Detect which cell encompasses the target text, then output its (x, y) center coordinate. 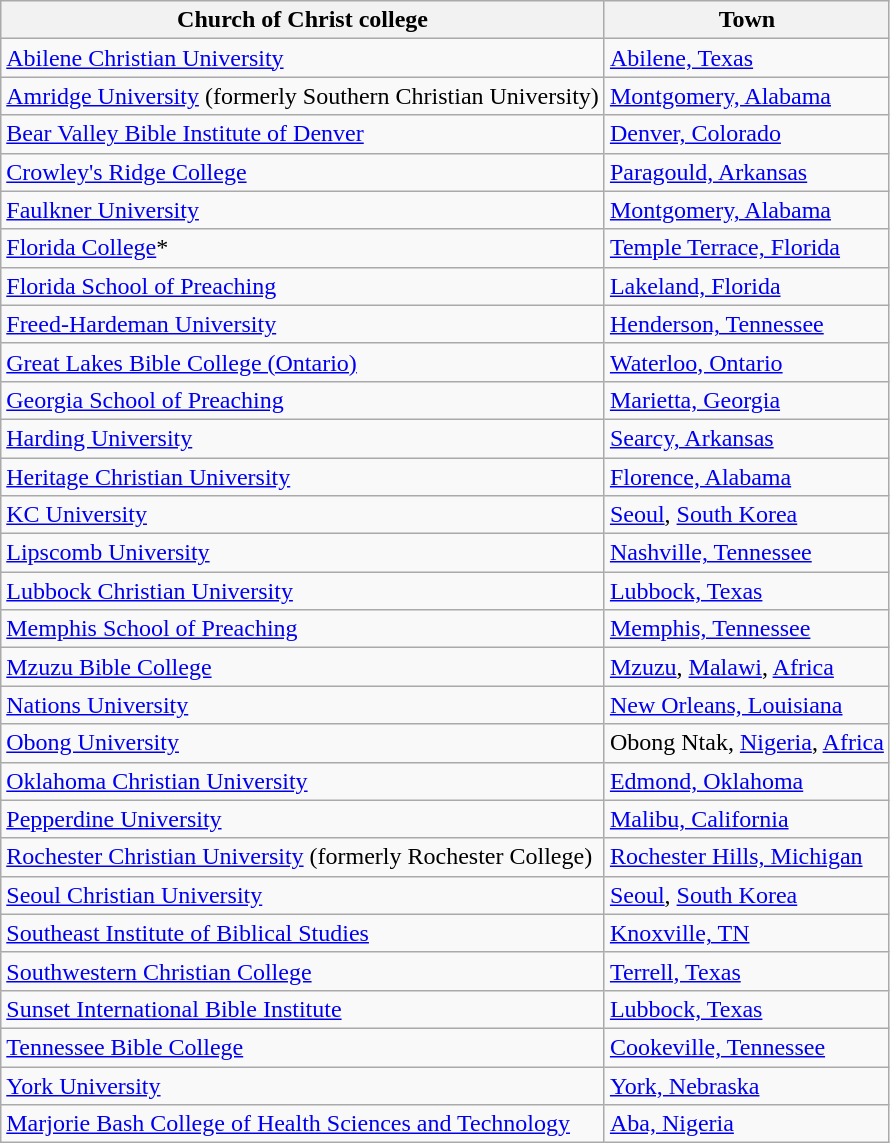
Lubbock Christian University (303, 591)
Knoxville, TN (746, 933)
Seoul Christian University (303, 895)
Waterloo, Ontario (746, 362)
Malibu, California (746, 819)
New Orleans, Louisiana (746, 705)
Cookeville, Tennessee (746, 1047)
Edmond, Oklahoma (746, 781)
Nashville, Tennessee (746, 553)
Sunset International Bible Institute (303, 1009)
Marjorie Bash College of Health Sciences and Technology (303, 1124)
Heritage Christian University (303, 477)
Great Lakes Bible College (Ontario) (303, 362)
Faulkner University (303, 210)
Oklahoma Christian University (303, 781)
Abilene, Texas (746, 58)
Nations University (303, 705)
Florence, Alabama (746, 477)
Southwestern Christian College (303, 971)
Mzuzu Bible College (303, 667)
Memphis School of Preaching (303, 629)
Searcy, Arkansas (746, 438)
Temple Terrace, Florida (746, 248)
Amridge University (formerly Southern Christian University) (303, 96)
Obong Ntak, Nigeria, Africa (746, 743)
York University (303, 1085)
Henderson, Tennessee (746, 324)
Memphis, Tennessee (746, 629)
Church of Christ college (303, 20)
Mzuzu, Malawi, Africa (746, 667)
Lakeland, Florida (746, 286)
Harding University (303, 438)
Denver, Colorado (746, 134)
York, Nebraska (746, 1085)
Rochester Christian University (formerly Rochester College) (303, 857)
KC University (303, 515)
Florida College* (303, 248)
Aba, Nigeria (746, 1124)
Rochester Hills, Michigan (746, 857)
Pepperdine University (303, 819)
Tennessee Bible College (303, 1047)
Georgia School of Preaching (303, 400)
Abilene Christian University (303, 58)
Terrell, Texas (746, 971)
Florida School of Preaching (303, 286)
Marietta, Georgia (746, 400)
Paragould, Arkansas (746, 172)
Crowley's Ridge College (303, 172)
Town (746, 20)
Obong University (303, 743)
Southeast Institute of Biblical Studies (303, 933)
Lipscomb University (303, 553)
Freed-Hardeman University (303, 324)
Bear Valley Bible Institute of Denver (303, 134)
